Search for the cell housing the specified text and yield its [x, y] center coordinate. 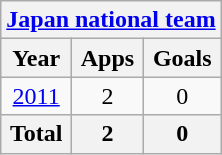
Year [36, 58]
2011 [36, 96]
Apps [108, 58]
Goals [182, 58]
Total [36, 134]
Japan national team [111, 20]
